Detect which cell encompasses the target text, then output its (X, Y) center coordinate. 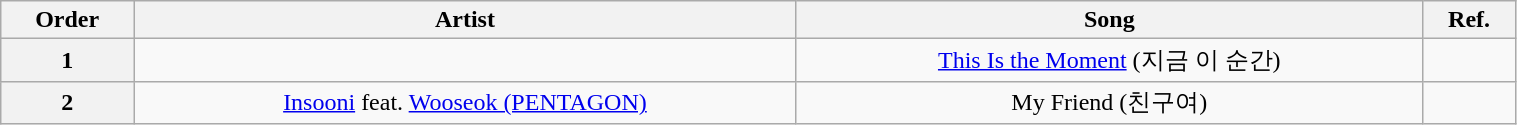
This Is the Moment (지금 이 순간) (1109, 60)
Song (1109, 20)
Order (68, 20)
Insooni feat. Wooseok (PENTAGON) (466, 102)
Ref. (1469, 20)
My Friend (친구여) (1109, 102)
2 (68, 102)
1 (68, 60)
Artist (466, 20)
